Detect which cell encompasses the target text, then output its [x, y] center coordinate. 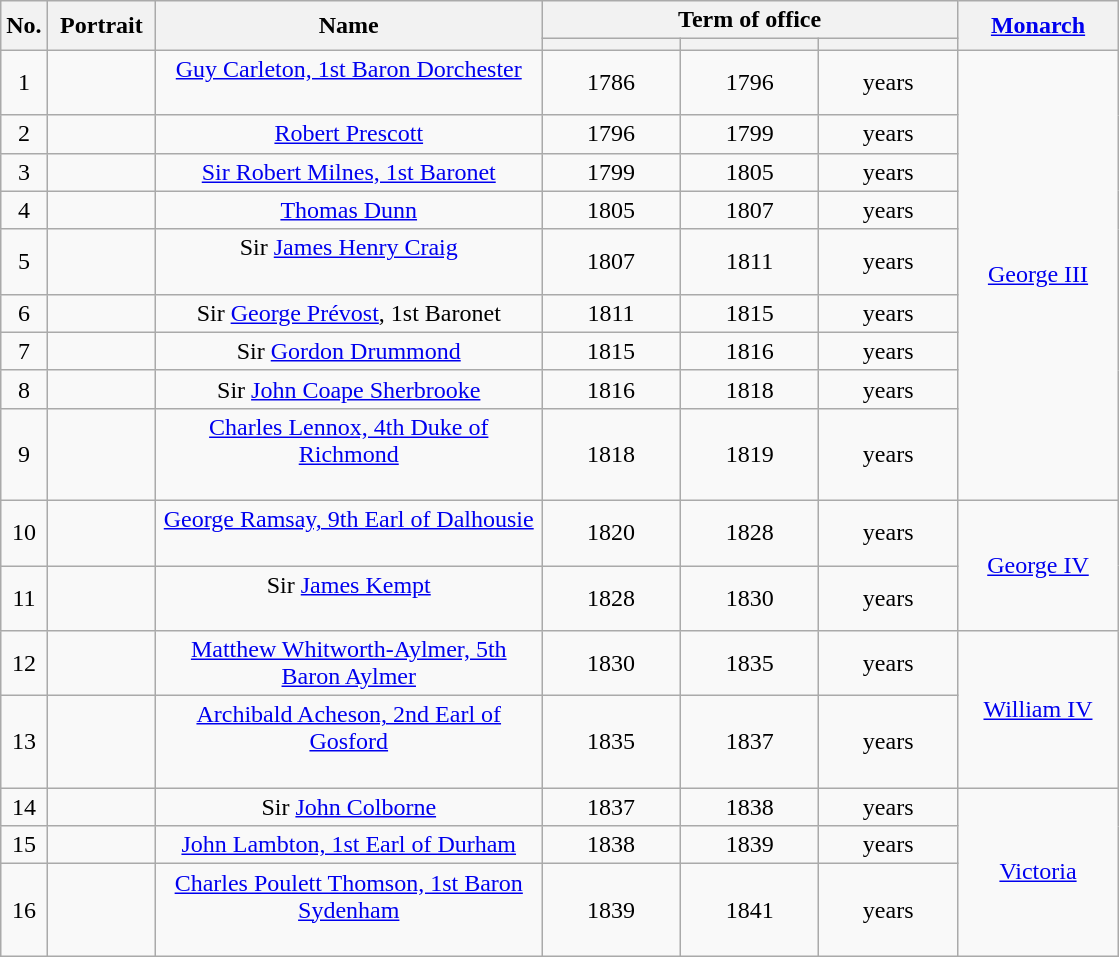
7 [24, 351]
12 [24, 664]
George IV [1038, 565]
Charles Lennox, 4th Duke of Richmond [349, 454]
Sir James Kempt [349, 598]
10 [24, 532]
1786 [612, 82]
Term of office [750, 20]
Portrait [102, 26]
16 [24, 910]
William IV [1038, 710]
Thomas Dunn [349, 210]
14 [24, 807]
15 [24, 845]
13 [24, 742]
Sir Robert Milnes, 1st Baronet [349, 172]
Charles Poulett Thomson, 1st Baron Sydenham [349, 910]
No. [24, 26]
2 [24, 134]
1820 [612, 532]
Sir Gordon Drummond [349, 351]
1819 [750, 454]
4 [24, 210]
John Lambton, 1st Earl of Durham [349, 845]
Victoria [1038, 872]
Matthew Whitworth-Aylmer, 5th Baron Aylmer [349, 664]
1 [24, 82]
9 [24, 454]
Monarch [1038, 26]
George III [1038, 276]
Sir John Colborne [349, 807]
Robert Prescott [349, 134]
3 [24, 172]
Guy Carleton, 1st Baron Dorchester [349, 82]
Name [349, 26]
Sir George Prévost, 1st Baronet [349, 313]
8 [24, 389]
George Ramsay, 9th Earl of Dalhousie [349, 532]
Sir James Henry Craig [349, 262]
Archibald Acheson, 2nd Earl of Gosford [349, 742]
1841 [750, 910]
5 [24, 262]
6 [24, 313]
Sir John Coape Sherbrooke [349, 389]
11 [24, 598]
